From the cell containing the given text, extract its center point as (X, Y) coordinate. 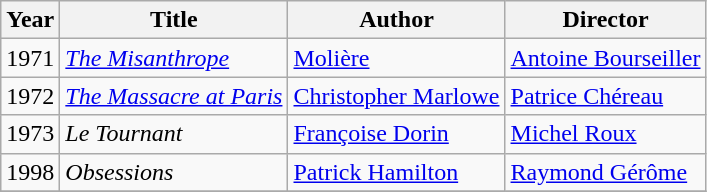
Patrice Chéreau (606, 96)
Obsessions (174, 172)
1973 (30, 134)
Antoine Bourseiller (606, 58)
Le Tournant (174, 134)
The Misanthrope (174, 58)
Year (30, 20)
Title (174, 20)
Christopher Marlowe (396, 96)
Raymond Gérôme (606, 172)
Patrick Hamilton (396, 172)
Director (606, 20)
Michel Roux (606, 134)
Author (396, 20)
1998 (30, 172)
Françoise Dorin (396, 134)
The Massacre at Paris (174, 96)
1972 (30, 96)
1971 (30, 58)
Molière (396, 58)
